Detect which cell encompasses the target text, then output its (x, y) center coordinate. 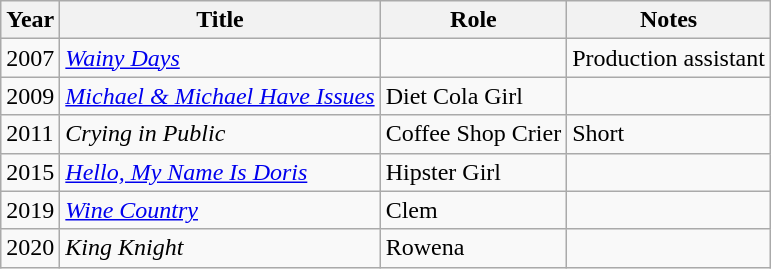
Diet Cola Girl (474, 96)
King Knight (220, 248)
Short (669, 134)
Crying in Public (220, 134)
2015 (30, 172)
Rowena (474, 248)
Hipster Girl (474, 172)
Michael & Michael Have Issues (220, 96)
2020 (30, 248)
Clem (474, 210)
2009 (30, 96)
Production assistant (669, 58)
2011 (30, 134)
Coffee Shop Crier (474, 134)
2007 (30, 58)
Title (220, 20)
Hello, My Name Is Doris (220, 172)
Role (474, 20)
Wine Country (220, 210)
2019 (30, 210)
Wainy Days (220, 58)
Notes (669, 20)
Year (30, 20)
